Pinpoint the cell where the given text exists, returning its (X, Y) midpoint coordinate. 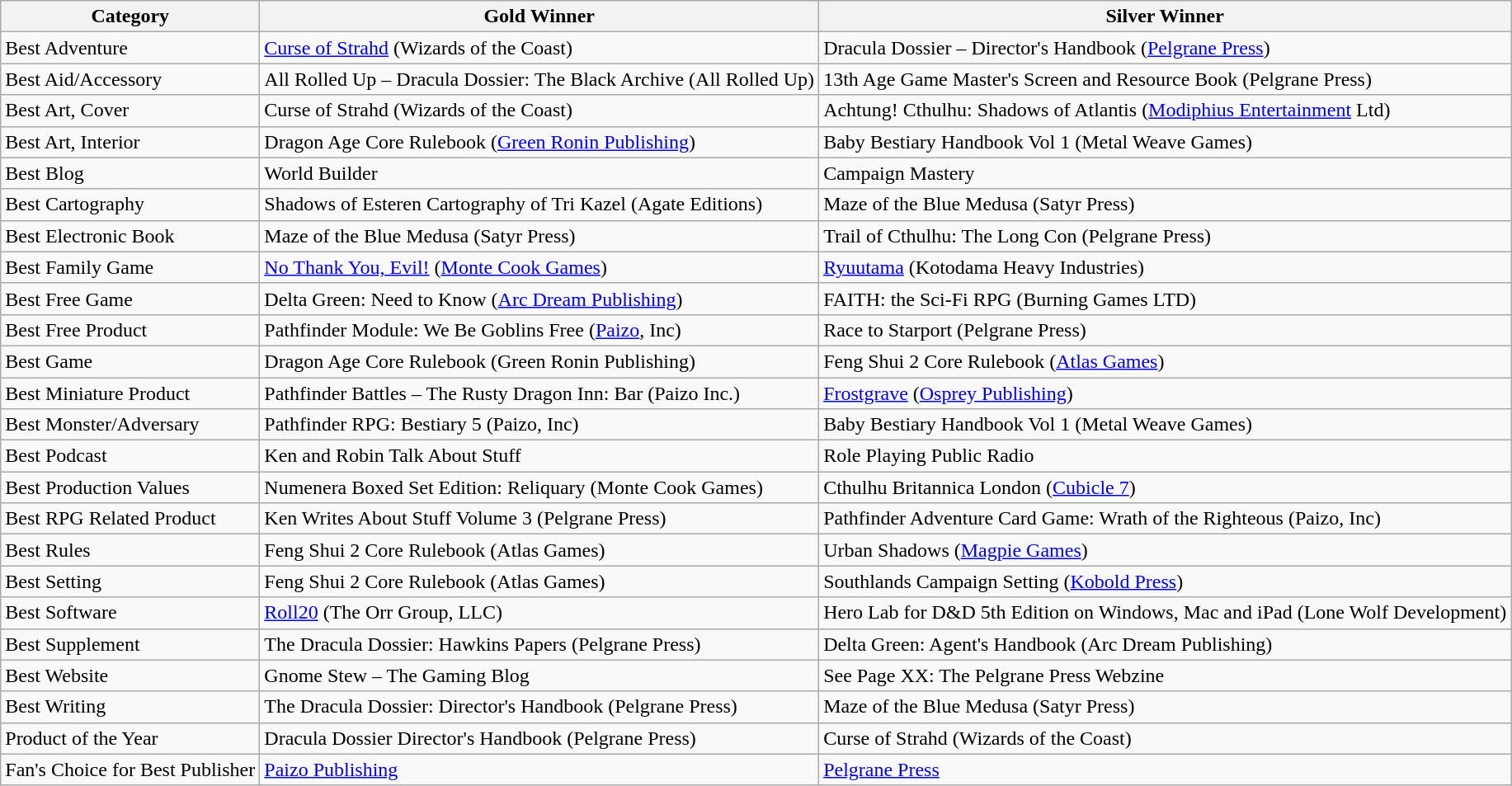
Category (130, 16)
Best Rules (130, 550)
FAITH: the Sci-Fi RPG (Burning Games LTD) (1165, 299)
Race to Starport (Pelgrane Press) (1165, 330)
Best Aid/Accessory (130, 79)
Southlands Campaign Setting (Kobold Press) (1165, 581)
Best Software (130, 613)
Trail of Cthulhu: The Long Con (Pelgrane Press) (1165, 236)
Best Art, Interior (130, 142)
Best Supplement (130, 644)
Best Setting (130, 581)
The Dracula Dossier: Director's Handbook (Pelgrane Press) (539, 707)
Gold Winner (539, 16)
Dracula Dossier – Director's Handbook (Pelgrane Press) (1165, 48)
Best Writing (130, 707)
13th Age Game Master's Screen and Resource Book (Pelgrane Press) (1165, 79)
Hero Lab for D&D 5th Edition on Windows, Mac and iPad (Lone Wolf Development) (1165, 613)
All Rolled Up – Dracula Dossier: The Black Archive (All Rolled Up) (539, 79)
Best Podcast (130, 456)
The Dracula Dossier: Hawkins Papers (Pelgrane Press) (539, 644)
Ken Writes About Stuff Volume 3 (Pelgrane Press) (539, 519)
Roll20 (The Orr Group, LLC) (539, 613)
Paizo Publishing (539, 770)
Campaign Mastery (1165, 173)
Pathfinder RPG: Bestiary 5 (Paizo, Inc) (539, 425)
Achtung! Cthulhu: Shadows of Atlantis (Modiphius Entertainment Ltd) (1165, 111)
Best Electronic Book (130, 236)
Frostgrave (Osprey Publishing) (1165, 393)
Role Playing Public Radio (1165, 456)
Best Free Product (130, 330)
Best Blog (130, 173)
Pathfinder Battles – The Rusty Dragon Inn: Bar (Paizo Inc.) (539, 393)
Shadows of Esteren Cartography of Tri Kazel (Agate Editions) (539, 205)
Fan's Choice for Best Publisher (130, 770)
Pathfinder Adventure Card Game: Wrath of the Righteous (Paizo, Inc) (1165, 519)
Best Free Game (130, 299)
No Thank You, Evil! (Monte Cook Games) (539, 267)
Best Website (130, 675)
Gnome Stew – The Gaming Blog (539, 675)
Best Game (130, 361)
Best Cartography (130, 205)
Ken and Robin Talk About Stuff (539, 456)
Delta Green: Agent's Handbook (Arc Dream Publishing) (1165, 644)
Delta Green: Need to Know (Arc Dream Publishing) (539, 299)
Cthulhu Britannica London (Cubicle 7) (1165, 487)
Best Family Game (130, 267)
Best Miniature Product (130, 393)
Product of the Year (130, 738)
Numenera Boxed Set Edition: Reliquary (Monte Cook Games) (539, 487)
Best Monster/Adversary (130, 425)
Dracula Dossier Director's Handbook (Pelgrane Press) (539, 738)
Urban Shadows (Magpie Games) (1165, 550)
Pathfinder Module: We Be Goblins Free (Paizo, Inc) (539, 330)
Best Production Values (130, 487)
Silver Winner (1165, 16)
Best Adventure (130, 48)
Best RPG Related Product (130, 519)
World Builder (539, 173)
Best Art, Cover (130, 111)
See Page XX: The Pelgrane Press Webzine (1165, 675)
Ryuutama (Kotodama Heavy Industries) (1165, 267)
Pelgrane Press (1165, 770)
